Return [x, y] of the center of cell containing provided text 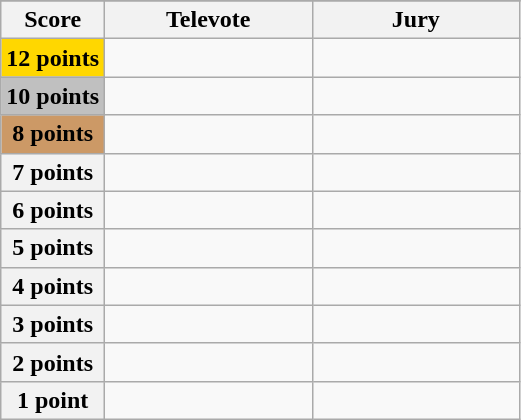
Score [53, 20]
10 points [53, 96]
4 points [53, 286]
3 points [53, 324]
2 points [53, 362]
7 points [53, 172]
1 point [53, 400]
8 points [53, 134]
5 points [53, 248]
Jury [416, 20]
Televote [209, 20]
12 points [53, 58]
6 points [53, 210]
